From the cell containing the given text, extract its center point as (x, y) coordinate. 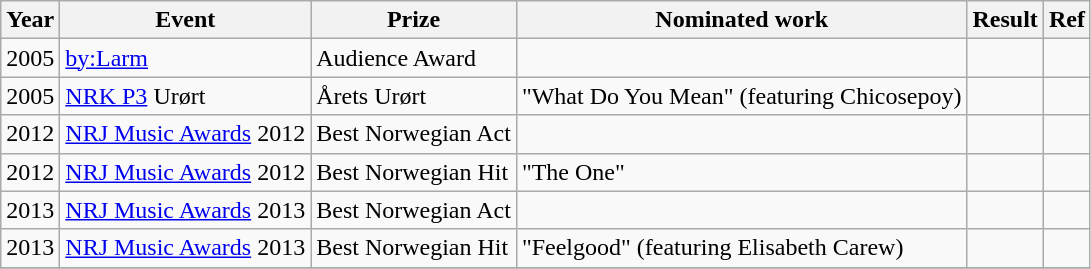
"The One" (742, 172)
Event (186, 20)
Result (1005, 20)
"Feelgood" (featuring Elisabeth Carew) (742, 248)
NRK P3 Urørt (186, 96)
by:Larm (186, 58)
Audience Award (414, 58)
Ref (1066, 20)
Year (30, 20)
Prize (414, 20)
Nominated work (742, 20)
Årets Urørt (414, 96)
"What Do You Mean" (featuring Chicosepoy) (742, 96)
